Extract the (x, y) coordinate from the center of the cell holding the provided text.  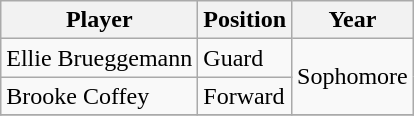
Player (100, 20)
Forward (245, 96)
Ellie Brueggemann (100, 58)
Position (245, 20)
Guard (245, 58)
Year (353, 20)
Sophomore (353, 77)
Brooke Coffey (100, 96)
